Provide the [x, y] coordinate of the cell's center where the given text is located.  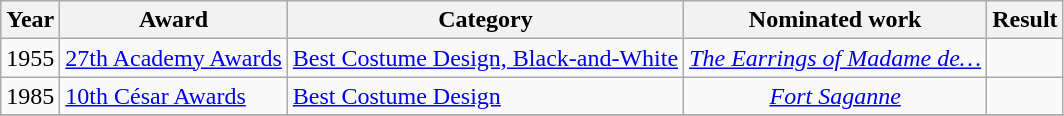
1985 [30, 96]
Award [174, 20]
Nominated work [836, 20]
Fort Saganne [836, 96]
27th Academy Awards [174, 58]
Year [30, 20]
1955 [30, 58]
10th César Awards [174, 96]
Category [485, 20]
Result [1025, 20]
The Earrings of Madame de… [836, 58]
Best Costume Design [485, 96]
Best Costume Design, Black-and-White [485, 58]
